Pinpoint the cell where the given text exists, returning its [X, Y] midpoint coordinate. 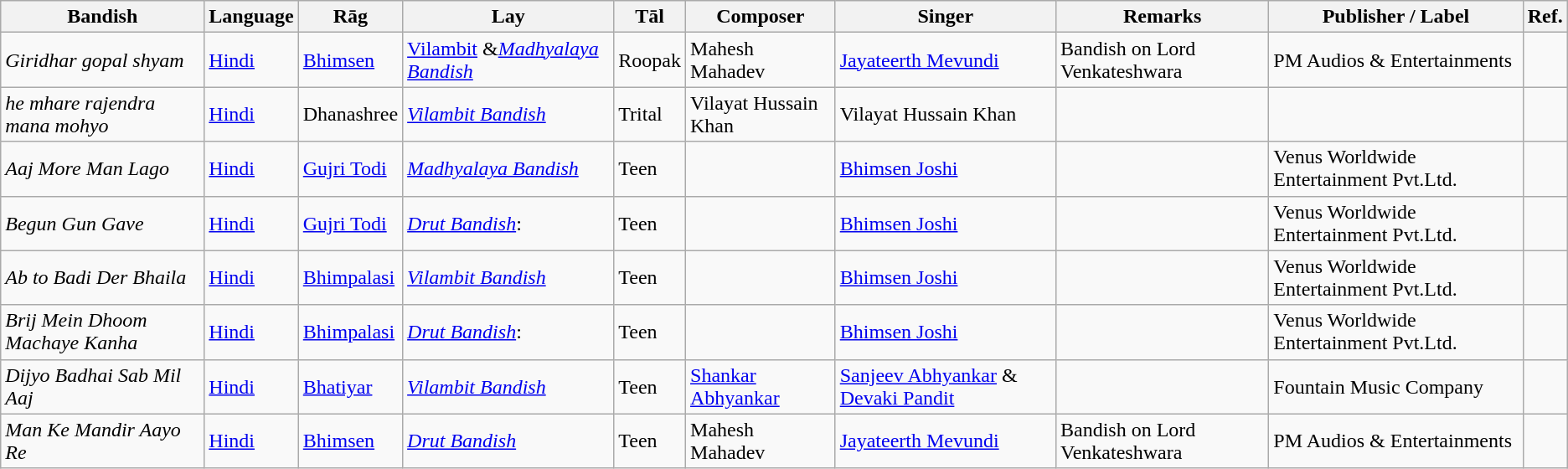
Composer [761, 17]
Language [251, 17]
Shankar Abhyankar [761, 387]
Man Ke Mandir Aayo Re [102, 441]
Remarks [1162, 17]
Trital [650, 114]
Dhanashree [350, 114]
Aaj More Man Lago [102, 169]
Bhatiyar [350, 387]
Vilambit &Madhyalaya Bandish [508, 60]
Dijyo Badhai Sab Mil Aaj [102, 387]
Roopak [650, 60]
Madhyalaya Bandish [508, 169]
Singer [945, 17]
Lay [508, 17]
Begun Gun Gave [102, 223]
Giridhar gopal shyam [102, 60]
Tāl [650, 17]
he mhare rajendramana mohyo [102, 114]
Drut Bandish [508, 441]
Ref. [1545, 17]
Fountain Music Company [1395, 387]
Sanjeev Abhyankar & Devaki Pandit [945, 387]
Bandish [102, 17]
Brij Mein Dhoom Machaye Kanha [102, 332]
Ab to Badi Der Bhaila [102, 278]
Rāg [350, 17]
Publisher / Label [1395, 17]
